From the cell containing the given text, extract its center point as [x, y] coordinate. 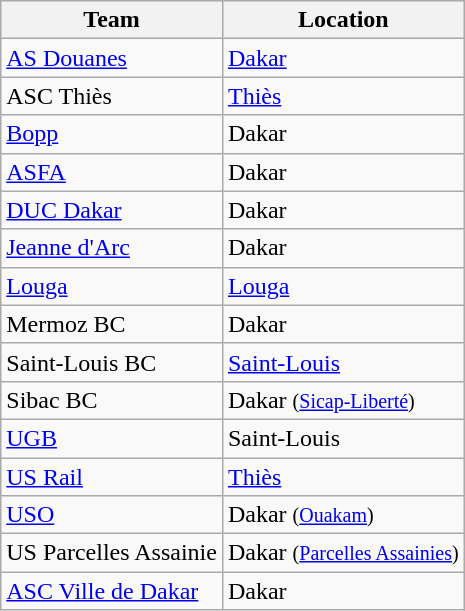
ASC Ville de Dakar [112, 591]
ASC Thiès [112, 96]
Team [112, 20]
USO [112, 515]
AS Douanes [112, 58]
UGB [112, 438]
US Rail [112, 477]
DUC Dakar [112, 210]
Jeanne d'Arc [112, 248]
US Parcelles Assainie [112, 553]
Location [343, 20]
Dakar (Sicap-Liberté) [343, 400]
Mermoz BC [112, 324]
Dakar (Ouakam) [343, 515]
ASFA [112, 172]
Bopp [112, 134]
Sibac BC [112, 400]
Dakar (Parcelles Assainies) [343, 553]
Saint-Louis BC [112, 362]
